Determine the [x, y] coordinate at the center of the cell enclosing the given text.  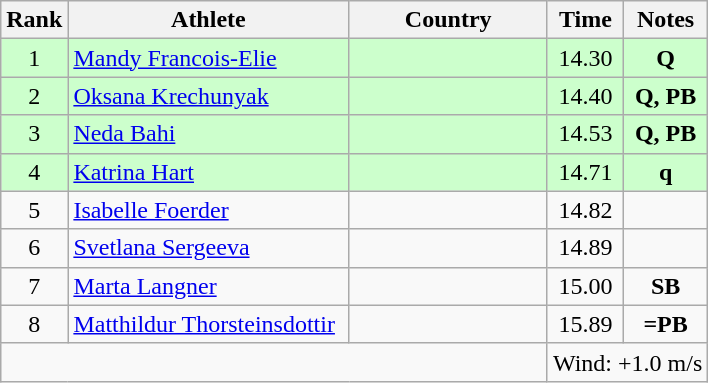
SB [665, 286]
Katrina Hart [208, 172]
4 [34, 172]
14.30 [585, 58]
Matthildur Thorsteinsdottir [208, 324]
Country [448, 20]
14.53 [585, 134]
14.89 [585, 248]
15.00 [585, 286]
Wind: +1.0 m/s [627, 362]
Rank [34, 20]
Q [665, 58]
Marta Langner [208, 286]
Neda Bahi [208, 134]
14.71 [585, 172]
15.89 [585, 324]
Svetlana Sergeeva [208, 248]
6 [34, 248]
Oksana Krechunyak [208, 96]
q [665, 172]
1 [34, 58]
Notes [665, 20]
Athlete [208, 20]
14.82 [585, 210]
2 [34, 96]
8 [34, 324]
3 [34, 134]
Isabelle Foerder [208, 210]
7 [34, 286]
Mandy Francois-Elie [208, 58]
=PB [665, 324]
Time [585, 20]
5 [34, 210]
14.40 [585, 96]
